Scan for the cell matching the given text and deliver its [X, Y] coordinate at center. 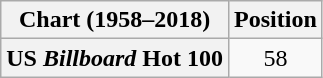
Position [276, 20]
US Billboard Hot 100 [115, 58]
58 [276, 58]
Chart (1958–2018) [115, 20]
